Identify which cell holds the provided text, then report its [X, Y] central coordinate. 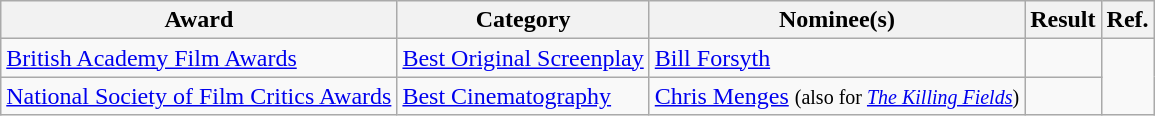
Chris Menges (also for The Killing Fields) [836, 96]
Result [1063, 20]
Best Original Screenplay [523, 58]
National Society of Film Critics Awards [199, 96]
Ref. [1128, 20]
Category [523, 20]
Nominee(s) [836, 20]
Bill Forsyth [836, 58]
Award [199, 20]
British Academy Film Awards [199, 58]
Best Cinematography [523, 96]
